From the cell containing the given text, extract its center point as (X, Y) coordinate. 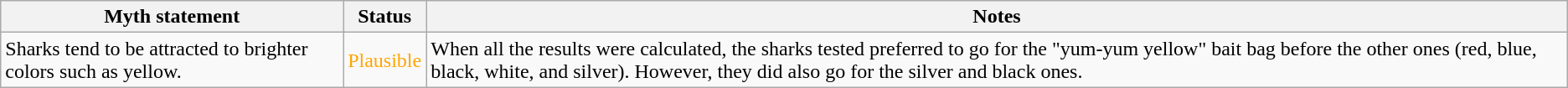
Sharks tend to be attracted to brighter colors such as yellow. (173, 60)
Plausible (385, 60)
Myth statement (173, 17)
Status (385, 17)
Notes (997, 17)
